Determine the [x, y] coordinate at the center of the cell enclosing the given text.  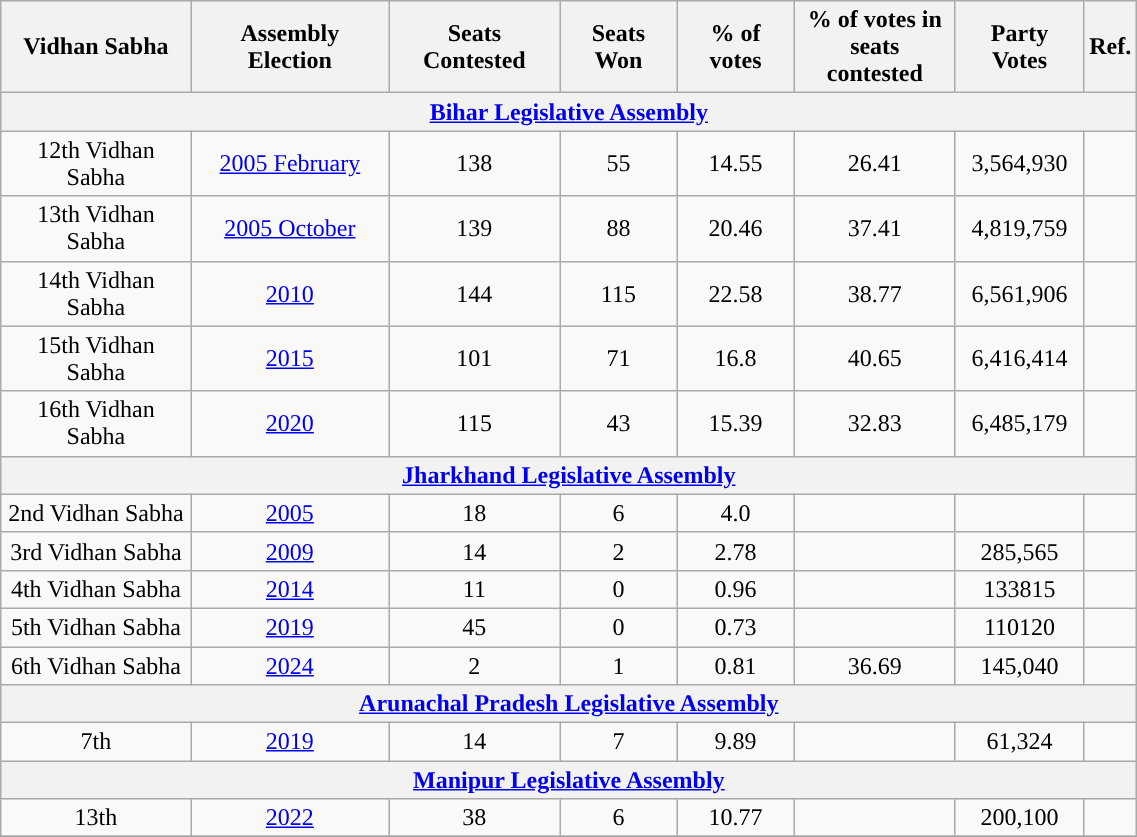
2.78 [736, 551]
71 [618, 358]
20.46 [736, 228]
2022 [290, 818]
Vidhan Sabha [96, 47]
5th Vidhan Sabha [96, 627]
3,564,930 [1019, 164]
Manipur Legislative Assembly [569, 780]
38.77 [874, 294]
144 [475, 294]
15th Vidhan Sabha [96, 358]
2005 [290, 513]
6,561,906 [1019, 294]
2005 October [290, 228]
13th Vidhan Sabha [96, 228]
22.58 [736, 294]
% of votes inseats contested [874, 47]
101 [475, 358]
2024 [290, 665]
0.81 [736, 665]
4th Vidhan Sabha [96, 589]
16.8 [736, 358]
2nd Vidhan Sabha [96, 513]
7th [96, 742]
Seats Contested [475, 47]
1 [618, 665]
9.89 [736, 742]
32.83 [874, 424]
% of votes [736, 47]
138 [475, 164]
2014 [290, 589]
15.39 [736, 424]
38 [475, 818]
37.41 [874, 228]
110120 [1019, 627]
Seats Won [618, 47]
43 [618, 424]
36.69 [874, 665]
Arunachal Pradesh Legislative Assembly [569, 704]
2005 February [290, 164]
Ref. [1110, 47]
40.65 [874, 358]
133815 [1019, 589]
14th Vidhan Sabha [96, 294]
4,819,759 [1019, 228]
55 [618, 164]
2009 [290, 551]
6,485,179 [1019, 424]
88 [618, 228]
139 [475, 228]
12th Vidhan Sabha [96, 164]
0.73 [736, 627]
0.96 [736, 589]
18 [475, 513]
26.41 [874, 164]
3rd Vidhan Sabha [96, 551]
13th [96, 818]
7 [618, 742]
2010 [290, 294]
6,416,414 [1019, 358]
2015 [290, 358]
2020 [290, 424]
61,324 [1019, 742]
Jharkhand Legislative Assembly [569, 475]
200,100 [1019, 818]
Assembly Election [290, 47]
10.77 [736, 818]
Party Votes [1019, 47]
16th Vidhan Sabha [96, 424]
145,040 [1019, 665]
14.55 [736, 164]
6th Vidhan Sabha [96, 665]
285,565 [1019, 551]
45 [475, 627]
11 [475, 589]
4.0 [736, 513]
Bihar Legislative Assembly [569, 112]
